Extract the [X, Y] coordinate from the center of the cell holding the provided text.  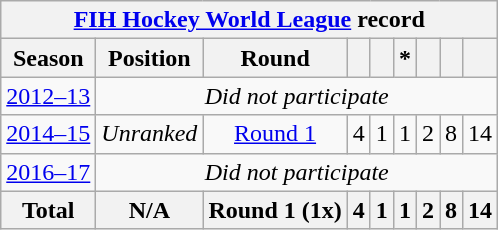
* [404, 58]
Round 1 (1x) [275, 210]
2012–13 [48, 96]
Total [48, 210]
Round 1 [275, 134]
2016–17 [48, 172]
N/A [150, 210]
FIH Hockey World League record [250, 20]
Position [150, 58]
2014–15 [48, 134]
Unranked [150, 134]
Season [48, 58]
Round [275, 58]
